Determine the (x, y) coordinate at the center of the cell enclosing the given text.  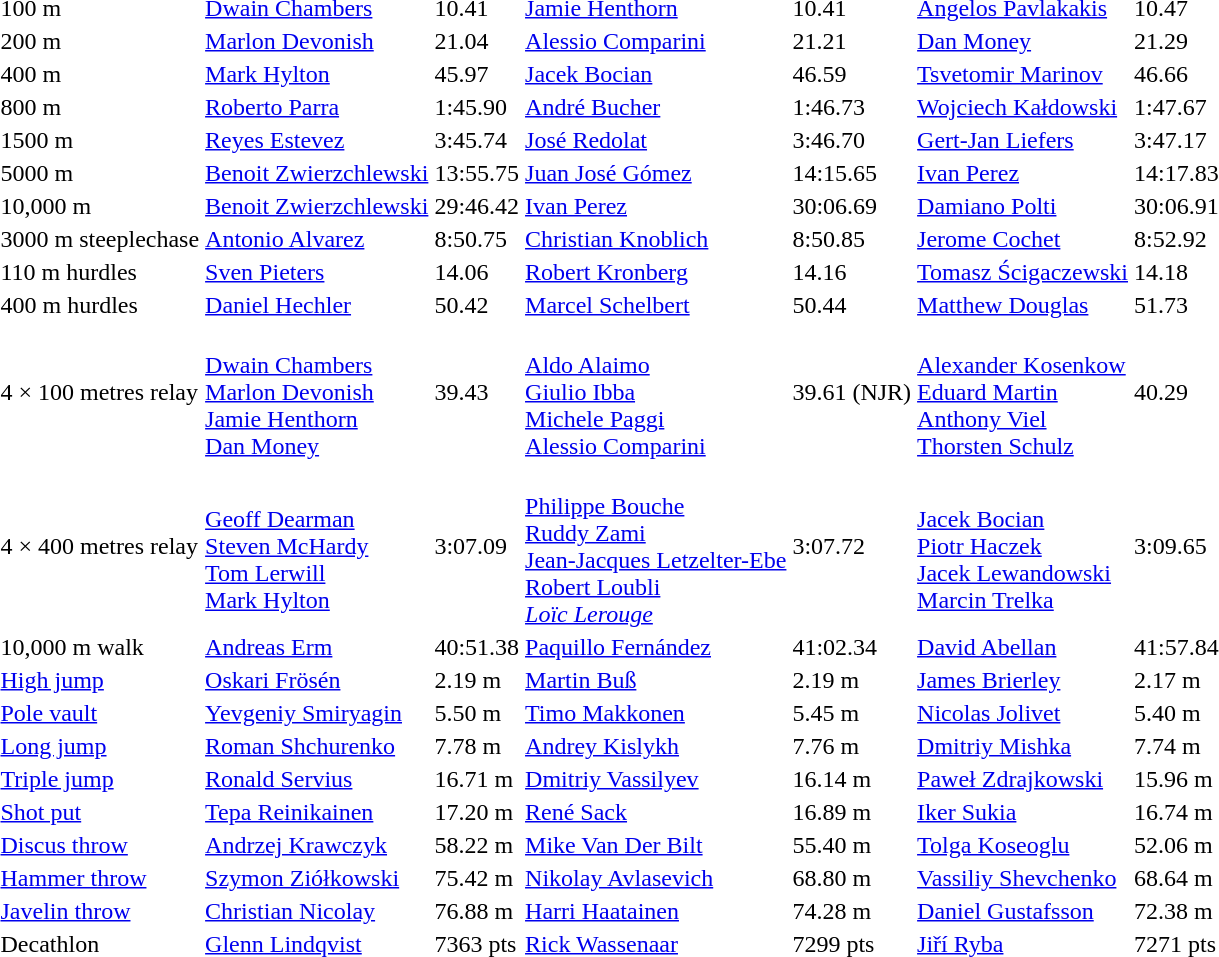
Tepa Reinikainen (317, 812)
Alexander KosenkowEduard MartinAnthony VielThorsten Schulz (1023, 392)
Ronald Servius (317, 779)
Tolga Koseoglu (1023, 845)
Vassiliy Shevchenko (1023, 878)
14.16 (852, 272)
Yevgeniy Smiryagin (317, 713)
David Abellan (1023, 647)
5.45 m (852, 713)
Tomasz Ścigaczewski (1023, 272)
39.61 (NJR) (852, 392)
Paweł Zdrajkowski (1023, 779)
James Brierley (1023, 680)
Dwain ChambersMarlon DevonishJamie HenthornDan Money (317, 392)
Alessio Comparini (656, 41)
René Sack (656, 812)
7.76 m (852, 746)
Christian Knoblich (656, 239)
Antonio Alvarez (317, 239)
16.89 m (852, 812)
16.14 m (852, 779)
Tsvetomir Marinov (1023, 74)
3:46.70 (852, 140)
Andreas Erm (317, 647)
José Redolat (656, 140)
40:51.38 (477, 647)
André Bucher (656, 107)
17.20 m (477, 812)
Andrey Kislykh (656, 746)
21.04 (477, 41)
Jerome Cochet (1023, 239)
Daniel Hechler (317, 305)
Oskari Frösén (317, 680)
Robert Kronberg (656, 272)
Sven Pieters (317, 272)
3:07.72 (852, 546)
Timo Makkonen (656, 713)
41:02.34 (852, 647)
50.44 (852, 305)
Marcel Schelbert (656, 305)
39.43 (477, 392)
Jacek Bocian (656, 74)
Nicolas Jolivet (1023, 713)
Martin Buß (656, 680)
Juan José Gómez (656, 173)
50.42 (477, 305)
14.06 (477, 272)
Dan Money (1023, 41)
Dmitriy Vassilyev (656, 779)
Mike Van Der Bilt (656, 845)
3:07.09 (477, 546)
Aldo AlaimoGiulio IbbaMichele PaggiAlessio Comparini (656, 392)
13:55.75 (477, 173)
Andrzej Krawczyk (317, 845)
21.21 (852, 41)
74.28 m (852, 911)
Szymon Ziółkowski (317, 878)
Iker Sukia (1023, 812)
55.40 m (852, 845)
Dmitriy Mishka (1023, 746)
16.71 m (477, 779)
14:15.65 (852, 173)
Jacek BocianPiotr HaczekJacek LewandowskiMarcin Trelka (1023, 546)
Reyes Estevez (317, 140)
Daniel Gustafsson (1023, 911)
Nikolay Avlasevich (656, 878)
Wojciech Kałdowski (1023, 107)
Roberto Parra (317, 107)
75.42 m (477, 878)
58.22 m (477, 845)
5.50 m (477, 713)
Mark Hylton (317, 74)
45.97 (477, 74)
1:45.90 (477, 107)
29:46.42 (477, 206)
7.78 m (477, 746)
8:50.75 (477, 239)
76.88 m (477, 911)
46.59 (852, 74)
Harri Haatainen (656, 911)
8:50.85 (852, 239)
1:46.73 (852, 107)
Marlon Devonish (317, 41)
68.80 m (852, 878)
Roman Shchurenko (317, 746)
3:45.74 (477, 140)
Philippe BoucheRuddy ZamiJean-Jacques Letzelter-EbeRobert LoubliLoïc Lerouge (656, 546)
Christian Nicolay (317, 911)
Matthew Douglas (1023, 305)
Paquillo Fernández (656, 647)
Damiano Polti (1023, 206)
Geoff DearmanSteven McHardyTom LerwillMark Hylton (317, 546)
30:06.69 (852, 206)
Gert-Jan Liefers (1023, 140)
